From the cell containing the given text, extract its center point as [X, Y] coordinate. 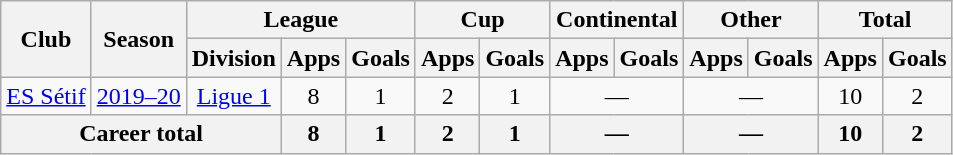
Cup [482, 20]
League [300, 20]
Ligue 1 [234, 96]
Total [885, 20]
Division [234, 58]
Career total [142, 134]
Season [138, 39]
Other [751, 20]
ES Sétif [46, 96]
Club [46, 39]
Continental [617, 20]
2019–20 [138, 96]
